Find where the given text appears and provide that cell's center as [x, y] coordinate. 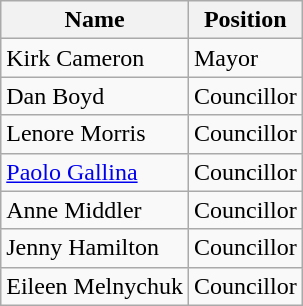
Mayor [245, 58]
Anne Middler [95, 210]
Jenny Hamilton [95, 248]
Paolo Gallina [95, 172]
Lenore Morris [95, 134]
Kirk Cameron [95, 58]
Eileen Melnychuk [95, 286]
Dan Boyd [95, 96]
Name [95, 20]
Position [245, 20]
